Scan for the cell matching the given text and deliver its (x, y) coordinate at center. 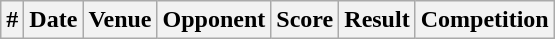
Competition (484, 20)
Opponent (214, 20)
Date (54, 20)
Result (377, 20)
Score (305, 20)
Venue (120, 20)
# (12, 20)
